From the cell containing the given text, extract its center point as [X, Y] coordinate. 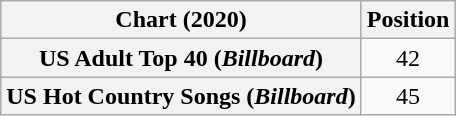
Chart (2020) [181, 20]
42 [408, 58]
45 [408, 96]
US Hot Country Songs (Billboard) [181, 96]
US Adult Top 40 (Billboard) [181, 58]
Position [408, 20]
